Find where the given text appears and provide that cell's center as (x, y) coordinate. 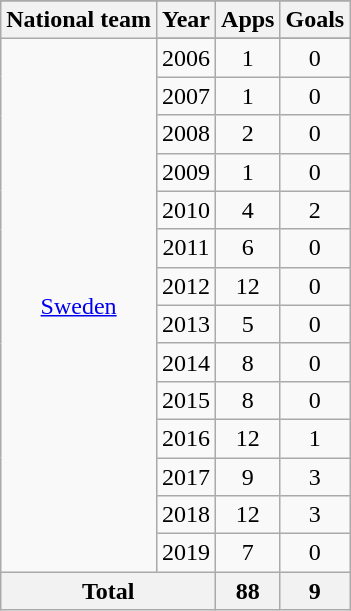
2014 (186, 362)
2017 (186, 477)
2009 (186, 172)
Apps (248, 20)
6 (248, 248)
Sweden (79, 306)
Year (186, 20)
2016 (186, 438)
2007 (186, 96)
2010 (186, 210)
2013 (186, 324)
2008 (186, 134)
7 (248, 553)
2011 (186, 248)
National team (79, 20)
5 (248, 324)
2015 (186, 400)
4 (248, 210)
88 (248, 591)
2019 (186, 553)
2006 (186, 58)
2012 (186, 286)
2018 (186, 515)
Total (108, 591)
Goals (315, 20)
